Pinpoint the cell where the given text exists, returning its [X, Y] midpoint coordinate. 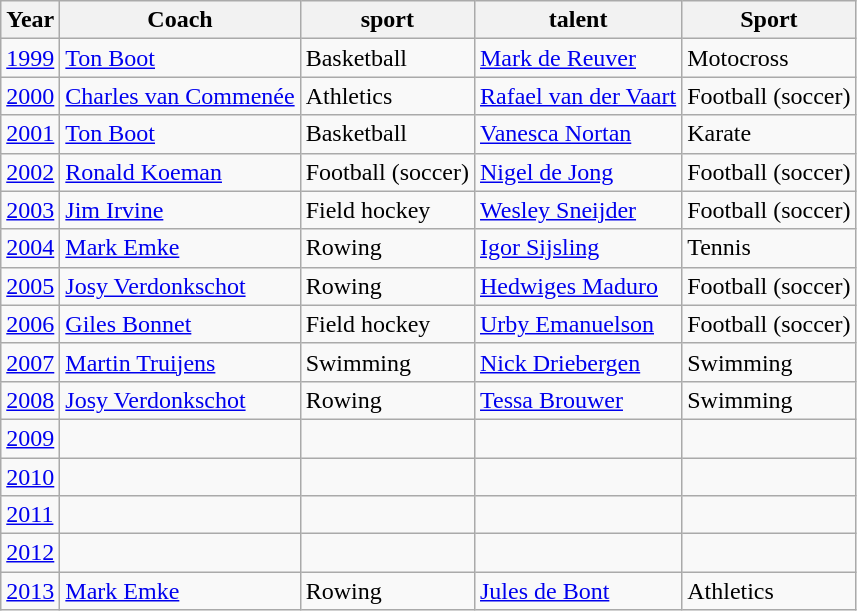
Motocross [769, 58]
Year [30, 20]
Nick Driebergen [578, 362]
2011 [30, 515]
sport [387, 20]
Mark de Reuver [578, 58]
Jim Irvine [180, 210]
1999 [30, 58]
2013 [30, 591]
Hedwiges Maduro [578, 286]
talent [578, 20]
Charles van Commenée [180, 96]
Rafael van der Vaart [578, 96]
2006 [30, 324]
Tessa Brouwer [578, 400]
Coach [180, 20]
Vanesca Nortan [578, 134]
Sport [769, 20]
2002 [30, 172]
2000 [30, 96]
Tennis [769, 248]
2004 [30, 248]
Martin Truijens [180, 362]
Urby Emanuelson [578, 324]
Igor Sijsling [578, 248]
2010 [30, 477]
2007 [30, 362]
2005 [30, 286]
Nigel de Jong [578, 172]
2008 [30, 400]
2001 [30, 134]
2009 [30, 438]
2003 [30, 210]
Jules de Bont [578, 591]
Giles Bonnet [180, 324]
Ronald Koeman [180, 172]
2012 [30, 553]
Wesley Sneijder [578, 210]
Karate [769, 134]
